Locate the cell with the specified text and output its [x, y] center coordinate. 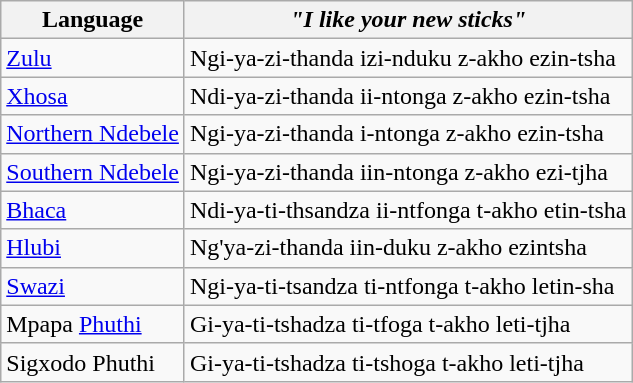
Ndi-ya-zi-thanda ii-ntonga z-akho ezin-tsha [408, 96]
Language [93, 20]
Swazi [93, 286]
Ngi-ya-zi-thanda i-ntonga z-akho ezin-tsha [408, 134]
Gi-ya-ti-tshadza ti-tfoga t-akho leti-tjha [408, 324]
Ndi-ya-ti-thsandza ii-ntfonga t-akho etin-tsha [408, 210]
Ngi-ya-ti-tsandza ti-ntfonga t-akho letin-sha [408, 286]
Hlubi [93, 248]
Sigxodo Phuthi [93, 362]
Northern Ndebele [93, 134]
Southern Ndebele [93, 172]
"I like your new sticks" [408, 20]
Ngi-ya-zi-thanda izi-nduku z-akho ezin-tsha [408, 58]
Ngi-ya-zi-thanda iin-ntonga z-akho ezi-tjha [408, 172]
Gi-ya-ti-tshadza ti-tshoga t-akho leti-tjha [408, 362]
Zulu [93, 58]
Bhaca [93, 210]
Xhosa [93, 96]
Mpapa Phuthi [93, 324]
Ng'ya-zi-thanda iin-duku z-akho ezintsha [408, 248]
